Output the [X, Y] coordinate of the center of the cell containing the given text.  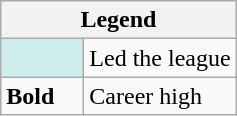
Career high [160, 96]
Bold [42, 96]
Legend [118, 20]
Led the league [160, 58]
